Identify which cell holds the provided text, then report its (x, y) central coordinate. 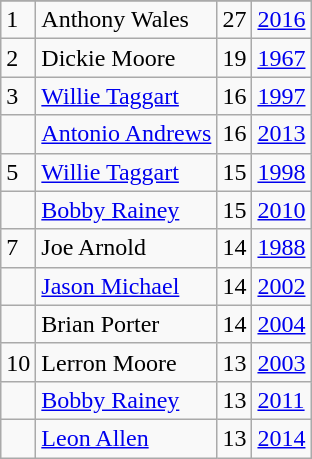
19 (234, 58)
1967 (282, 58)
Brian Porter (126, 324)
Lerron Moore (126, 362)
2016 (282, 20)
Dickie Moore (126, 58)
2004 (282, 324)
5 (18, 172)
1 (18, 20)
2003 (282, 362)
27 (234, 20)
2 (18, 58)
3 (18, 96)
2010 (282, 210)
Anthony Wales (126, 20)
2011 (282, 400)
1997 (282, 96)
Antonio Andrews (126, 134)
10 (18, 362)
7 (18, 248)
Leon Allen (126, 438)
2013 (282, 134)
1998 (282, 172)
Jason Michael (126, 286)
Joe Arnold (126, 248)
2014 (282, 438)
1988 (282, 248)
2002 (282, 286)
